Determine the [x, y] coordinate at the center of the cell enclosing the given text.  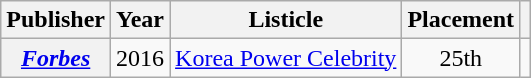
25th [461, 58]
2016 [140, 58]
Placement [461, 20]
Forbes [56, 58]
Korea Power Celebrity [286, 58]
Listicle [286, 20]
Publisher [56, 20]
Year [140, 20]
